Scan for the cell matching the given text and deliver its [X, Y] coordinate at center. 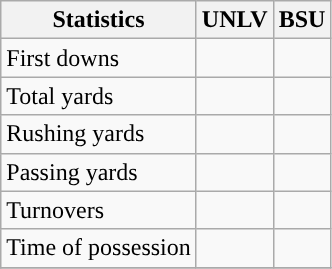
First downs [99, 58]
Statistics [99, 20]
Time of possession [99, 248]
Total yards [99, 96]
BSU [302, 20]
UNLV [234, 20]
Turnovers [99, 210]
Rushing yards [99, 134]
Passing yards [99, 172]
